Detect which cell encompasses the target text, then output its (X, Y) center coordinate. 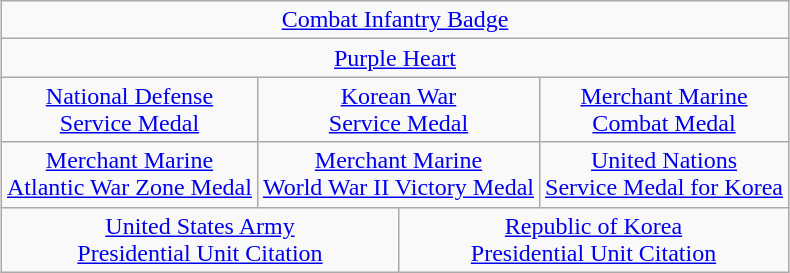
Republic of KoreaPresidential Unit Citation (593, 240)
Korean WarService Medal (398, 110)
United States ArmyPresidential Unit Citation (200, 240)
Combat Infantry Badge (394, 20)
Purple Heart (394, 58)
Merchant MarineCombat Medal (664, 110)
National DefenseService Medal (129, 110)
United NationsService Medal for Korea (664, 174)
Merchant MarineAtlantic War Zone Medal (129, 174)
Merchant MarineWorld War II Victory Medal (398, 174)
